Return the [x, y] coordinate for the center point of the cell that contains the specified text.  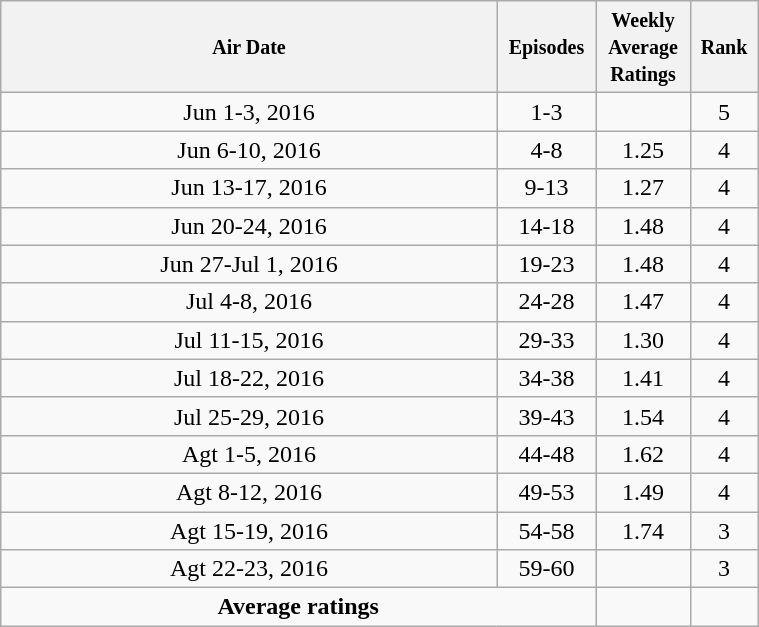
Jun 20-24, 2016 [249, 226]
Weekly Average Ratings [644, 47]
Agt 15-19, 2016 [249, 531]
39-43 [546, 416]
Agt 1-5, 2016 [249, 454]
Jul 25-29, 2016 [249, 416]
Jun 6-10, 2016 [249, 150]
1.54 [644, 416]
29-33 [546, 340]
Rank [724, 47]
Jul 11-15, 2016 [249, 340]
Air Date [249, 47]
Average ratings [298, 607]
44-48 [546, 454]
1-3 [546, 112]
Jul 4-8, 2016 [249, 302]
9-13 [546, 188]
1.49 [644, 492]
Agt 8-12, 2016 [249, 492]
14-18 [546, 226]
59-60 [546, 569]
34-38 [546, 378]
5 [724, 112]
Episodes [546, 47]
1.47 [644, 302]
Jun 13-17, 2016 [249, 188]
24-28 [546, 302]
1.41 [644, 378]
Jun 1-3, 2016 [249, 112]
Agt 22-23, 2016 [249, 569]
54-58 [546, 531]
Jul 18-22, 2016 [249, 378]
49-53 [546, 492]
1.74 [644, 531]
1.27 [644, 188]
Jun 27-Jul 1, 2016 [249, 264]
1.30 [644, 340]
4-8 [546, 150]
1.62 [644, 454]
1.25 [644, 150]
19-23 [546, 264]
